Find where the given text appears and provide that cell's center as [x, y] coordinate. 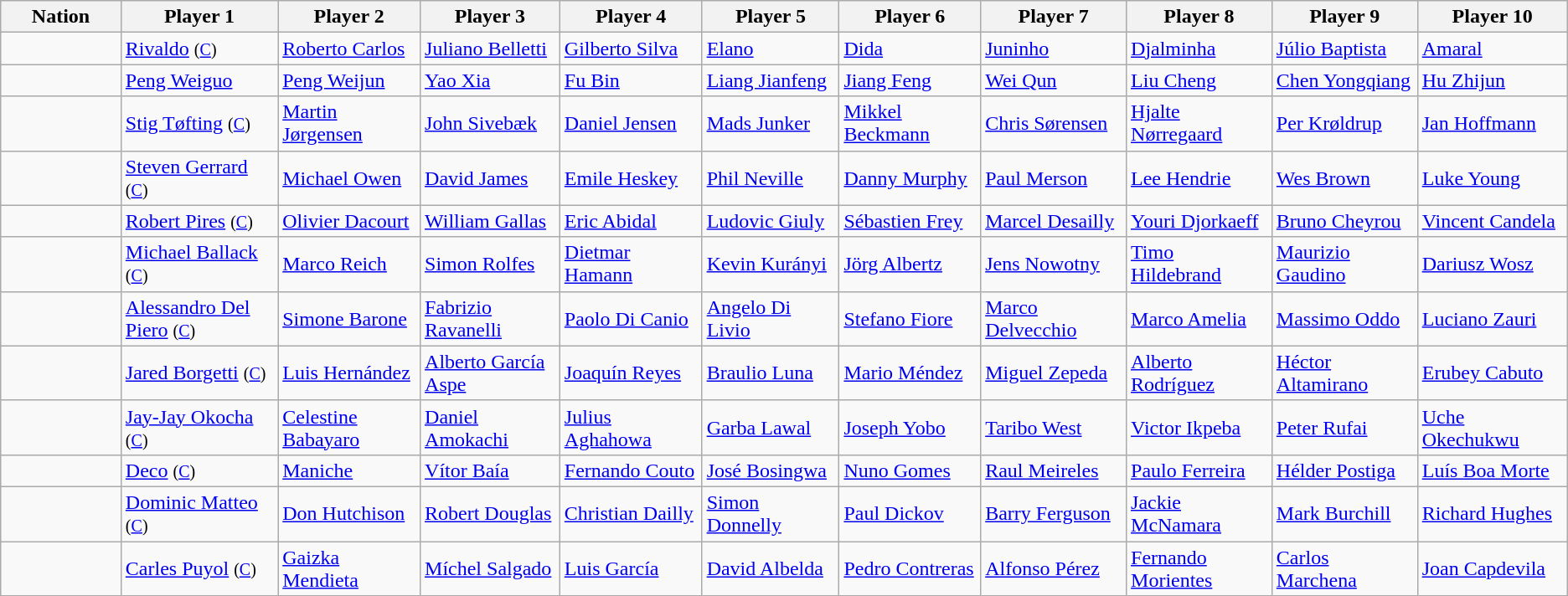
Jared Borgetti (C) [199, 373]
Steven Gerrard (C) [199, 177]
Martin Jørgensen [349, 124]
Fabrizio Ravanelli [491, 318]
Richard Hughes [1493, 514]
Kevin Kurányi [771, 265]
Dominic Matteo (C) [199, 514]
Paulo Ferreira [1199, 470]
Victor Ikpeba [1199, 427]
Yao Xia [491, 80]
Mark Burchill [1344, 514]
Raul Meireles [1054, 470]
José Bosingwa [771, 470]
Simon Donnelly [771, 514]
Erubey Cabuto [1493, 373]
John Sivebæk [491, 124]
Hu Zhijun [1493, 80]
Fu Bin [631, 80]
Maurizio Gaudino [1344, 265]
Paul Dickov [910, 514]
Peter Rufai [1344, 427]
Miguel Zepeda [1054, 373]
Roberto Carlos [349, 49]
Lee Hendrie [1199, 177]
Marco Reich [349, 265]
Barry Ferguson [1054, 514]
Chen Yongqiang [1344, 80]
Jörg Albertz [910, 265]
Garba Lawal [771, 427]
Vítor Baía [491, 470]
Stig Tøfting (C) [199, 124]
William Gallas [491, 221]
Djalminha [1199, 49]
Player 3 [491, 17]
Rivaldo (C) [199, 49]
Luciano Zauri [1493, 318]
Marco Amelia [1199, 318]
Robert Pires (C) [199, 221]
Jay-Jay Okocha (C) [199, 427]
Carles Puyol (C) [199, 568]
Míchel Salgado [491, 568]
Deco (C) [199, 470]
Per Krøldrup [1344, 124]
Stefano Fiore [910, 318]
Pedro Contreras [910, 568]
Peng Weijun [349, 80]
Gilberto Silva [631, 49]
Taribo West [1054, 427]
Danny Murphy [910, 177]
Chris Sørensen [1054, 124]
Celestine Babayaro [349, 427]
Amaral [1493, 49]
Elano [771, 49]
Player 9 [1344, 17]
Alfonso Pérez [1054, 568]
Jackie McNamara [1199, 514]
Nuno Gomes [910, 470]
Hjalte Nørregaard [1199, 124]
Alberto García Aspe [491, 373]
Massimo Oddo [1344, 318]
Luke Young [1493, 177]
Joseph Yobo [910, 427]
Hélder Postiga [1344, 470]
Jens Nowotny [1054, 265]
Ludovic Giuly [771, 221]
Bruno Cheyrou [1344, 221]
Gaizka Mendieta [349, 568]
Joan Capdevila [1493, 568]
Vincent Candela [1493, 221]
Marcel Desailly [1054, 221]
David Albelda [771, 568]
Youri Djorkaeff [1199, 221]
Player 1 [199, 17]
Simone Barone [349, 318]
Dida [910, 49]
Luis García [631, 568]
Wes Brown [1344, 177]
Emile Heskey [631, 177]
Don Hutchison [349, 514]
Uche Okechukwu [1493, 427]
Dariusz Wosz [1493, 265]
Mads Junker [771, 124]
Héctor Altamirano [1344, 373]
Marco Delvecchio [1054, 318]
Paolo Di Canio [631, 318]
Julius Aghahowa [631, 427]
Carlos Marchena [1344, 568]
Michael Ballack (C) [199, 265]
Player 2 [349, 17]
Daniel Amokachi [491, 427]
Player 7 [1054, 17]
Michael Owen [349, 177]
Olivier Dacourt [349, 221]
Dietmar Hamann [631, 265]
Robert Douglas [491, 514]
David James [491, 177]
Maniche [349, 470]
Phil Neville [771, 177]
Liu Cheng [1199, 80]
Player 6 [910, 17]
Simon Rolfes [491, 265]
Joaquín Reyes [631, 373]
Player 5 [771, 17]
Mario Méndez [910, 373]
Braulio Luna [771, 373]
Luis Hernández [349, 373]
Timo Hildebrand [1199, 265]
Sébastien Frey [910, 221]
Alessandro Del Piero (C) [199, 318]
Angelo Di Livio [771, 318]
Liang Jianfeng [771, 80]
Player 4 [631, 17]
Alberto Rodríguez [1199, 373]
Fernando Couto [631, 470]
Player 8 [1199, 17]
Daniel Jensen [631, 124]
Júlio Baptista [1344, 49]
Player 10 [1493, 17]
Wei Qun [1054, 80]
Jan Hoffmann [1493, 124]
Mikkel Beckmann [910, 124]
Juninho [1054, 49]
Luís Boa Morte [1493, 470]
Juliano Belletti [491, 49]
Paul Merson [1054, 177]
Fernando Morientes [1199, 568]
Christian Dailly [631, 514]
Peng Weiguo [199, 80]
Eric Abidal [631, 221]
Jiang Feng [910, 80]
Nation [61, 17]
